Search for the cell housing the specified text and yield its [X, Y] center coordinate. 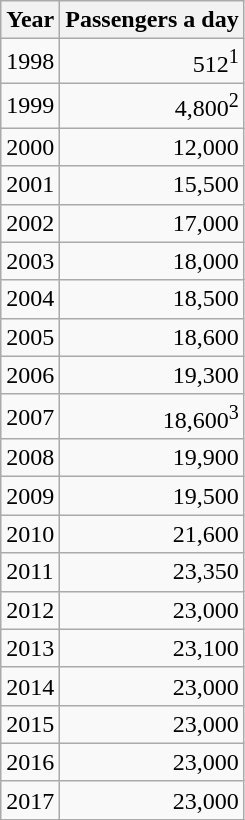
19,300 [152, 375]
18,000 [152, 261]
21,600 [152, 534]
12,000 [152, 147]
17,000 [152, 223]
2009 [30, 496]
23,100 [152, 648]
2001 [30, 185]
5121 [152, 62]
2002 [30, 223]
2016 [30, 762]
2008 [30, 458]
2005 [30, 337]
23,350 [152, 572]
4,8002 [152, 106]
Year [30, 20]
2011 [30, 572]
18,500 [152, 299]
2017 [30, 800]
2007 [30, 416]
19,500 [152, 496]
2015 [30, 724]
2010 [30, 534]
2000 [30, 147]
2006 [30, 375]
1998 [30, 62]
Passengers a day [152, 20]
18,600 [152, 337]
2004 [30, 299]
2003 [30, 261]
2012 [30, 610]
18,6003 [152, 416]
2013 [30, 648]
1999 [30, 106]
19,900 [152, 458]
2014 [30, 686]
15,500 [152, 185]
